Capture the cell that displays the provided text and extract its (x, y) central coordinate. 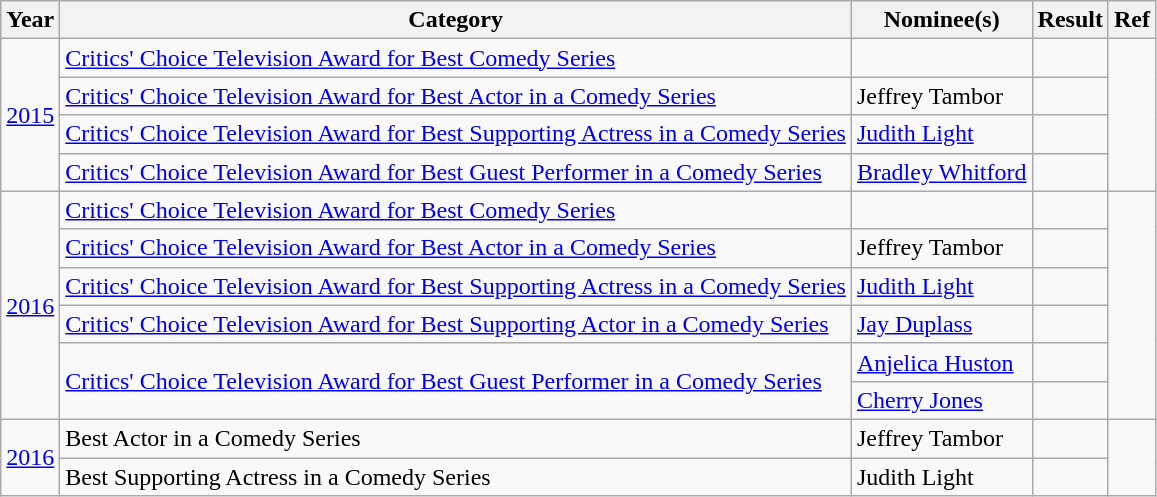
Jay Duplass (942, 324)
Result (1070, 20)
Category (456, 20)
2015 (30, 115)
Cherry Jones (942, 400)
Best Actor in a Comedy Series (456, 438)
Critics' Choice Television Award for Best Supporting Actor in a Comedy Series (456, 324)
Ref (1132, 20)
Best Supporting Actress in a Comedy Series (456, 477)
Anjelica Huston (942, 362)
Bradley Whitford (942, 172)
Nominee(s) (942, 20)
Year (30, 20)
